Find where the given text appears and provide that cell's center as [x, y] coordinate. 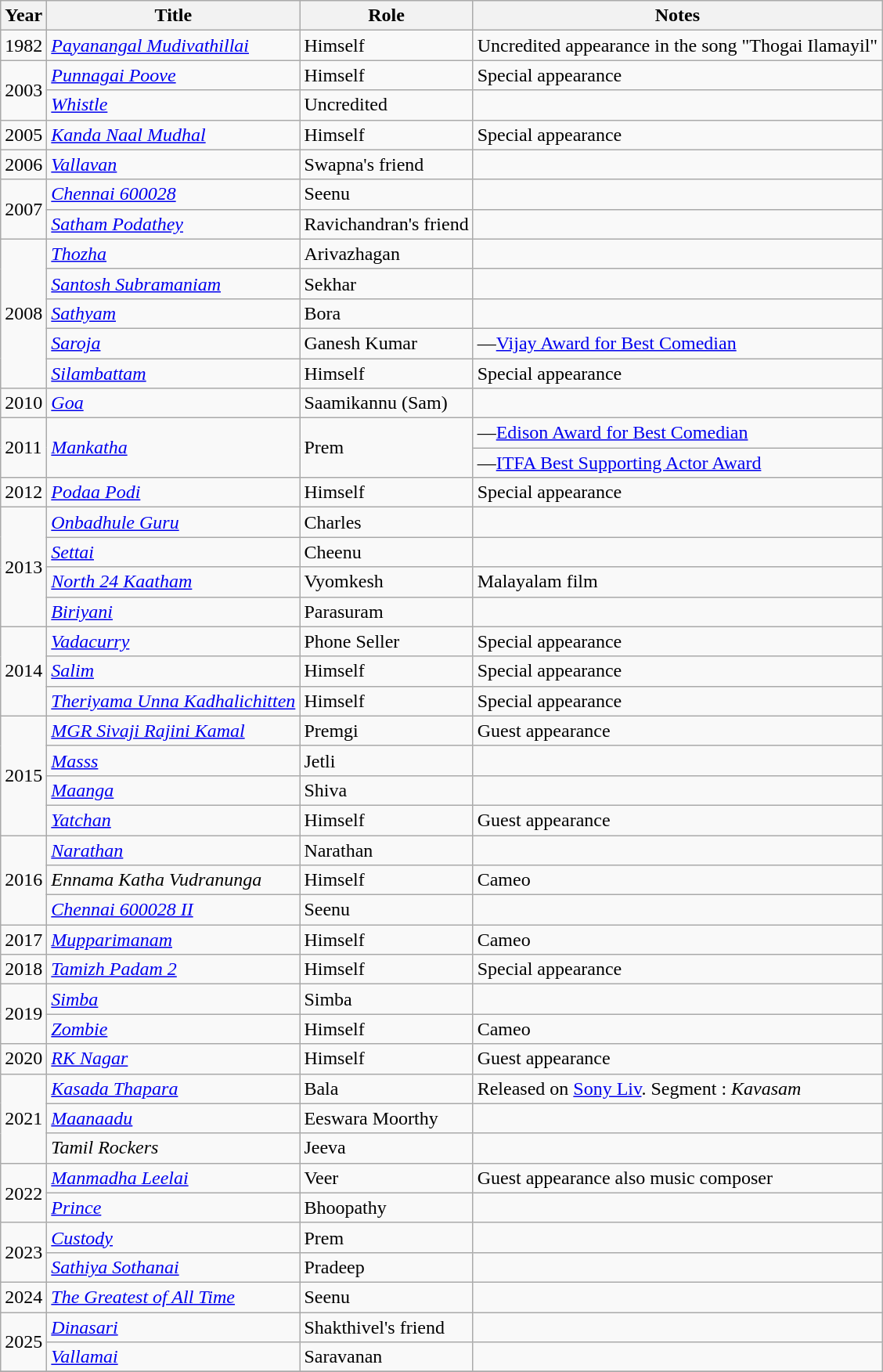
Ennama Katha Vudranunga [174, 880]
Salim [174, 671]
Tamil Rockers [174, 1148]
Parasuram [387, 612]
Sathyam [174, 313]
Ravichandran's friend [387, 224]
Manmadha Leelai [174, 1178]
2025 [23, 1342]
2019 [23, 1014]
2013 [23, 567]
Vallavan [174, 164]
MGR Sivaji Rajini Kamal [174, 731]
Sathiya Sothanai [174, 1267]
Phone Seller [387, 641]
Onbadhule Guru [174, 522]
Punnagai Poove [174, 75]
Dinasari [174, 1327]
1982 [23, 45]
Saroja [174, 343]
Custody [174, 1237]
Year [23, 16]
Arivazhagan [387, 254]
Bhoopathy [387, 1208]
Kanda Naal Mudhal [174, 135]
Goa [174, 403]
Saravanan [387, 1357]
Thozha [174, 254]
Mupparimanam [174, 940]
Kasada Thapara [174, 1089]
Shiva [387, 790]
2010 [23, 403]
Jeeva [387, 1148]
2008 [23, 313]
Malayalam film [677, 582]
Veer [387, 1178]
2024 [23, 1297]
Role [387, 16]
Jetli [387, 760]
2003 [23, 90]
Tamizh Padam 2 [174, 969]
Released on Sony Liv. Segment : Kavasam [677, 1089]
Shakthivel's friend [387, 1327]
RK Nagar [174, 1059]
Uncredited [387, 105]
Settai [174, 552]
Notes [677, 16]
2022 [23, 1193]
Whistle [174, 105]
Mankatha [174, 448]
Prince [174, 1208]
Title [174, 16]
Silambattam [174, 374]
—Vijay Award for Best Comedian [677, 343]
Guest appearance also music composer [677, 1178]
Chennai 600028 II [174, 910]
2020 [23, 1059]
2023 [23, 1252]
2012 [23, 493]
Uncredited appearance in the song "Thogai Ilamayil" [677, 45]
Podaa Podi [174, 493]
Swapna's friend [387, 164]
North 24 Kaatham [174, 582]
Maanga [174, 790]
Vadacurry [174, 641]
Biriyani [174, 612]
Pradeep [387, 1267]
2007 [23, 209]
Eeswara Moorthy [387, 1118]
Charles [387, 522]
2017 [23, 940]
The Greatest of All Time [174, 1297]
Satham Podathey [174, 224]
Maanaadu [174, 1118]
2015 [23, 775]
Vyomkesh [387, 582]
—Edison Award for Best Comedian [677, 433]
Cheenu [387, 552]
Saamikannu (Sam) [387, 403]
2021 [23, 1118]
Payanangal Mudivathillai [174, 45]
Premgi [387, 731]
Bora [387, 313]
2014 [23, 671]
Sekhar [387, 283]
Chennai 600028 [174, 194]
Yatchan [174, 820]
2016 [23, 879]
2011 [23, 448]
2018 [23, 969]
2006 [23, 164]
Bala [387, 1089]
—ITFA Best Supporting Actor Award [677, 463]
Vallamai [174, 1357]
Masss [174, 760]
2005 [23, 135]
Zombie [174, 1029]
Ganesh Kumar [387, 343]
Santosh Subramaniam [174, 283]
Theriyama Unna Kadhalichitten [174, 701]
